Extract the [X, Y] coordinate from the center of the cell holding the provided text.  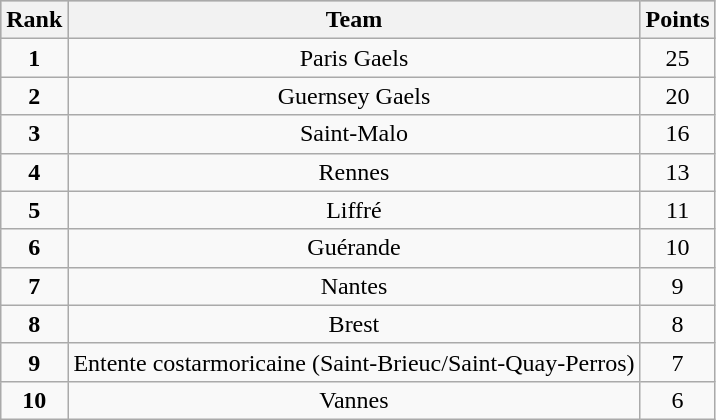
Rank [34, 20]
1 [34, 58]
20 [678, 96]
Nantes [354, 286]
2 [34, 96]
11 [678, 210]
Team [354, 20]
Brest [354, 324]
Guérande [354, 248]
13 [678, 172]
25 [678, 58]
16 [678, 134]
Guernsey Gaels [354, 96]
Liffré [354, 210]
Vannes [354, 400]
Saint-Malo [354, 134]
3 [34, 134]
5 [34, 210]
Entente costarmoricaine (Saint-Brieuc/Saint-Quay-Perros) [354, 362]
Points [678, 20]
Rennes [354, 172]
Paris Gaels [354, 58]
4 [34, 172]
